Detect which cell encompasses the target text, then output its (x, y) center coordinate. 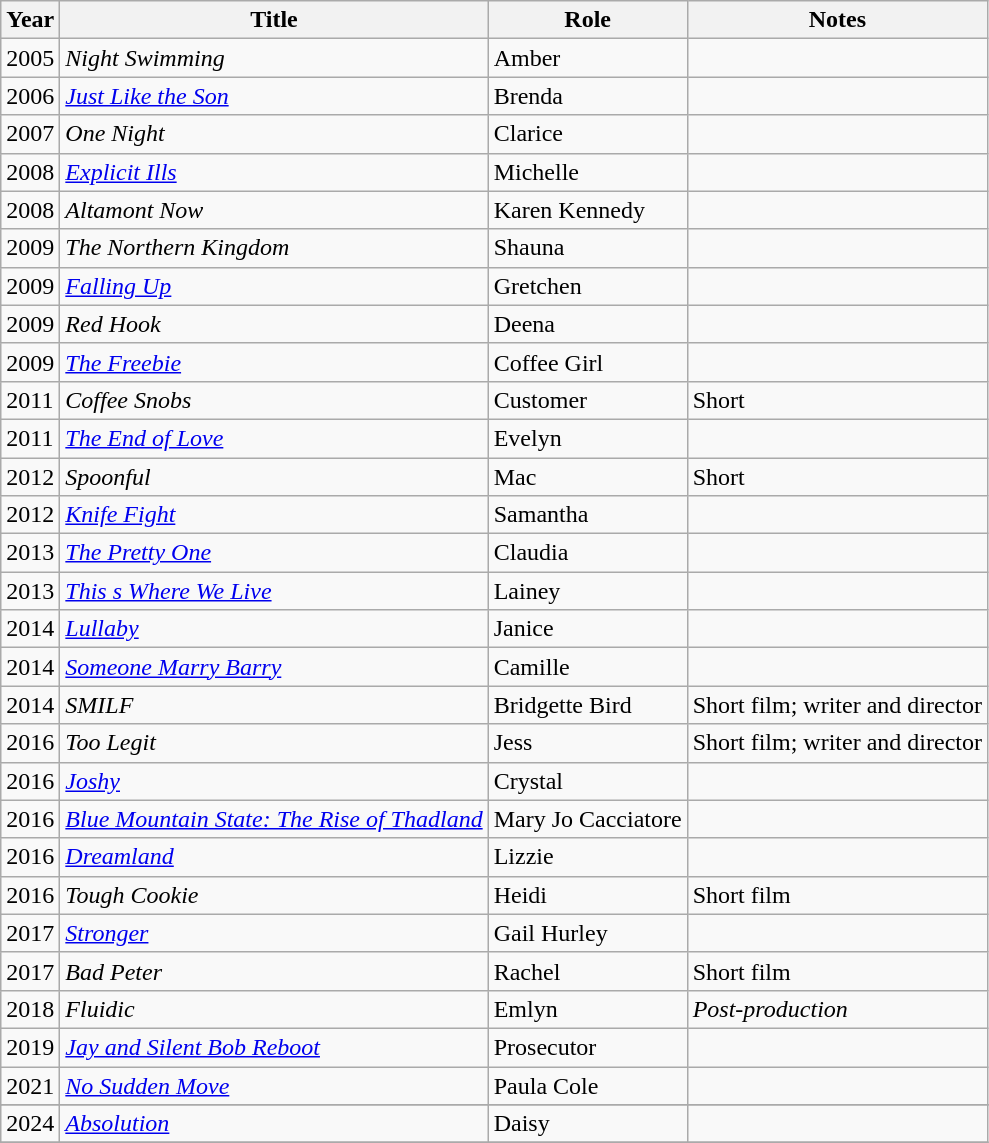
Karen Kennedy (588, 210)
Bad Peter (274, 971)
Spoonful (274, 477)
Jess (588, 743)
SMILF (274, 705)
2024 (30, 1124)
Blue Mountain State: The Rise of Thadland (274, 819)
Lainey (588, 591)
Mary Jo Cacciatore (588, 819)
Fluidic (274, 1009)
Falling Up (274, 286)
Crystal (588, 781)
Michelle (588, 172)
Shauna (588, 248)
2019 (30, 1047)
Heidi (588, 895)
This s Where We Live (274, 591)
Just Like the Son (274, 96)
Jay and Silent Bob Reboot (274, 1047)
Paula Cole (588, 1085)
Clarice (588, 134)
Notes (837, 20)
Dreamland (274, 857)
Prosecutor (588, 1047)
Coffee Girl (588, 362)
Bridgette Bird (588, 705)
Stronger (274, 933)
Tough Cookie (274, 895)
Lizzie (588, 857)
Gretchen (588, 286)
No Sudden Move (274, 1085)
Knife Fight (274, 515)
Gail Hurley (588, 933)
Samantha (588, 515)
The Northern Kingdom (274, 248)
One Night (274, 134)
Altamont Now (274, 210)
2006 (30, 96)
Post-production (837, 1009)
Brenda (588, 96)
Claudia (588, 553)
Too Legit (274, 743)
Customer (588, 400)
Amber (588, 58)
Role (588, 20)
Title (274, 20)
Night Swimming (274, 58)
Red Hook (274, 324)
Emlyn (588, 1009)
The Freebie (274, 362)
Camille (588, 667)
2005 (30, 58)
Joshy (274, 781)
2018 (30, 1009)
Daisy (588, 1124)
2021 (30, 1085)
2007 (30, 134)
Evelyn (588, 438)
Rachel (588, 971)
Someone Marry Barry (274, 667)
Janice (588, 629)
Deena (588, 324)
Year (30, 20)
Lullaby (274, 629)
Explicit Ills (274, 172)
Absolution (274, 1124)
The Pretty One (274, 553)
The End of Love (274, 438)
Coffee Snobs (274, 400)
Mac (588, 477)
